Pinpoint the cell where the given text exists, returning its (X, Y) midpoint coordinate. 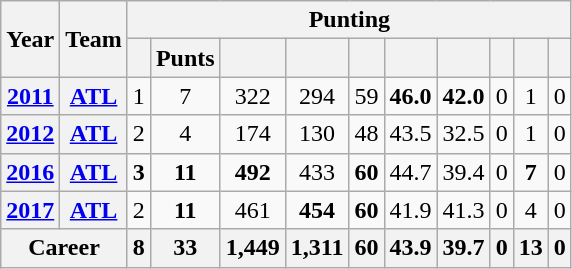
42.0 (464, 96)
39.7 (464, 248)
2017 (30, 210)
3 (138, 172)
41.3 (464, 210)
32.5 (464, 134)
454 (317, 210)
433 (317, 172)
294 (317, 96)
492 (252, 172)
1,311 (317, 248)
Year (30, 39)
46.0 (410, 96)
2011 (30, 96)
41.9 (410, 210)
Punts (185, 58)
43.5 (410, 134)
2012 (30, 134)
1,449 (252, 248)
8 (138, 248)
174 (252, 134)
13 (530, 248)
322 (252, 96)
130 (317, 134)
33 (185, 248)
2016 (30, 172)
43.9 (410, 248)
Team (94, 39)
48 (366, 134)
59 (366, 96)
44.7 (410, 172)
39.4 (464, 172)
461 (252, 210)
Career (64, 248)
Punting (349, 20)
